For the text-containing cell, return its midpoint in [x, y] coordinate format. 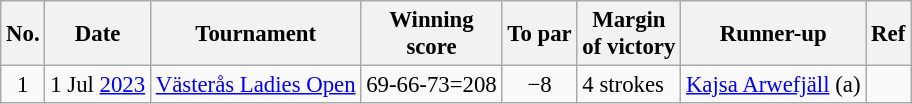
To par [540, 34]
4 strokes [629, 85]
Västerås Ladies Open [255, 85]
−8 [540, 85]
69-66-73=208 [432, 85]
Marginof victory [629, 34]
No. [23, 34]
1 Jul 2023 [98, 85]
Date [98, 34]
Runner-up [774, 34]
Winningscore [432, 34]
1 [23, 85]
Kajsa Arwefjäll (a) [774, 85]
Ref [888, 34]
Tournament [255, 34]
